Find where the given text appears and provide that cell's center as (X, Y) coordinate. 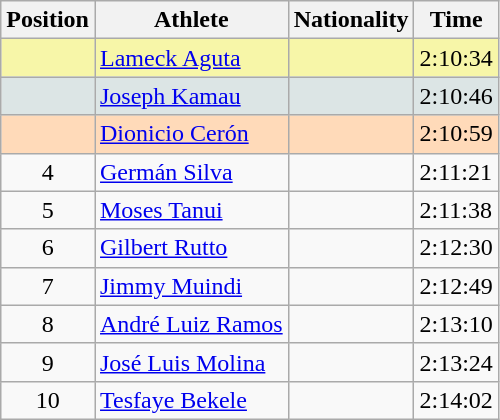
5 (48, 210)
2:11:38 (456, 210)
Joseph Kamau (191, 96)
José Luis Molina (191, 362)
9 (48, 362)
10 (48, 400)
2:13:10 (456, 324)
Nationality (351, 20)
2:10:34 (456, 58)
7 (48, 286)
2:11:21 (456, 172)
André Luiz Ramos (191, 324)
2:12:49 (456, 286)
Position (48, 20)
Dionicio Cerón (191, 134)
Germán Silva (191, 172)
Lameck Aguta (191, 58)
2:12:30 (456, 248)
4 (48, 172)
Moses Tanui (191, 210)
Jimmy Muindi (191, 286)
Time (456, 20)
2:13:24 (456, 362)
8 (48, 324)
Athlete (191, 20)
2:10:46 (456, 96)
6 (48, 248)
Tesfaye Bekele (191, 400)
2:14:02 (456, 400)
Gilbert Rutto (191, 248)
2:10:59 (456, 134)
